Scan for the cell matching the given text and deliver its [x, y] coordinate at center. 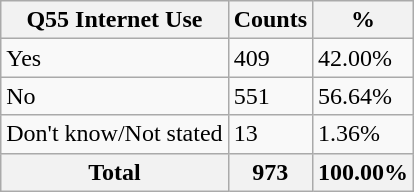
Don't know/Not stated [114, 134]
56.64% [364, 96]
13 [270, 134]
1.36% [364, 134]
42.00% [364, 58]
Yes [114, 58]
Counts [270, 20]
% [364, 20]
No [114, 96]
Q55 Internet Use [114, 20]
551 [270, 96]
409 [270, 58]
100.00% [364, 172]
973 [270, 172]
Total [114, 172]
